Return (X, Y) of the center of cell containing provided text 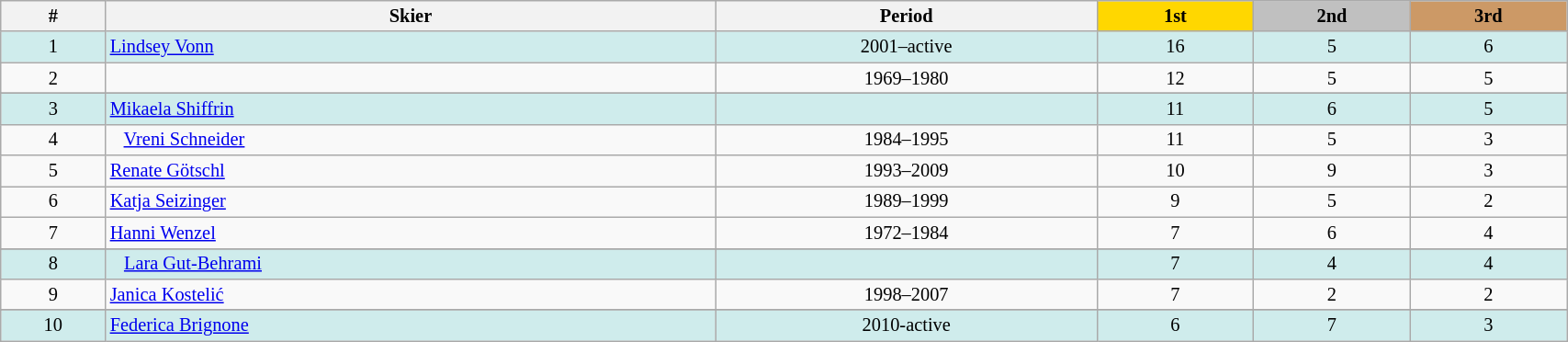
Federica Brignone (411, 325)
Janica Kostelić (411, 294)
# (53, 16)
Lara Gut-Behrami (411, 264)
12 (1175, 78)
3rd (1488, 16)
1972–1984 (906, 233)
8 (53, 264)
Vreni Schneider (411, 140)
Renate Götschl (411, 171)
2nd (1332, 16)
Hanni Wenzel (411, 233)
1989–1999 (906, 201)
16 (1175, 47)
1st (1175, 16)
1984–1995 (906, 140)
Skier (411, 16)
Period (906, 16)
1 (53, 47)
1969–1980 (906, 78)
2001–active (906, 47)
Katja Seizinger (411, 201)
1993–2009 (906, 171)
Lindsey Vonn (411, 47)
Mikaela Shiffrin (411, 108)
2010-active (906, 325)
1998–2007 (906, 294)
